Pinpoint the cell where the given text exists, returning its (x, y) midpoint coordinate. 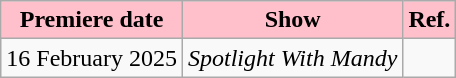
Spotlight With Mandy (292, 58)
Premiere date (92, 20)
Ref. (430, 20)
16 February 2025 (92, 58)
Show (292, 20)
